Provide the (X, Y) coordinate of the cell's center where the given text is located.  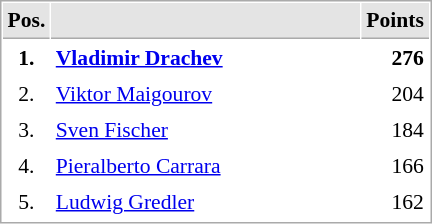
Ludwig Gredler (206, 201)
Points (396, 21)
204 (396, 93)
166 (396, 165)
Viktor Maigourov (206, 93)
1. (26, 57)
Sven Fischer (206, 129)
Pos. (26, 21)
4. (26, 165)
Vladimir Drachev (206, 57)
5. (26, 201)
2. (26, 93)
162 (396, 201)
276 (396, 57)
3. (26, 129)
184 (396, 129)
Pieralberto Carrara (206, 165)
